Find where the given text appears and provide that cell's center as [X, Y] coordinate. 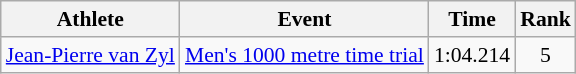
Athlete [90, 19]
5 [546, 55]
Event [304, 19]
1:04.214 [472, 55]
Men's 1000 metre time trial [304, 55]
Rank [546, 19]
Time [472, 19]
Jean-Pierre van Zyl [90, 55]
